From the cell containing the given text, extract its center point as [X, Y] coordinate. 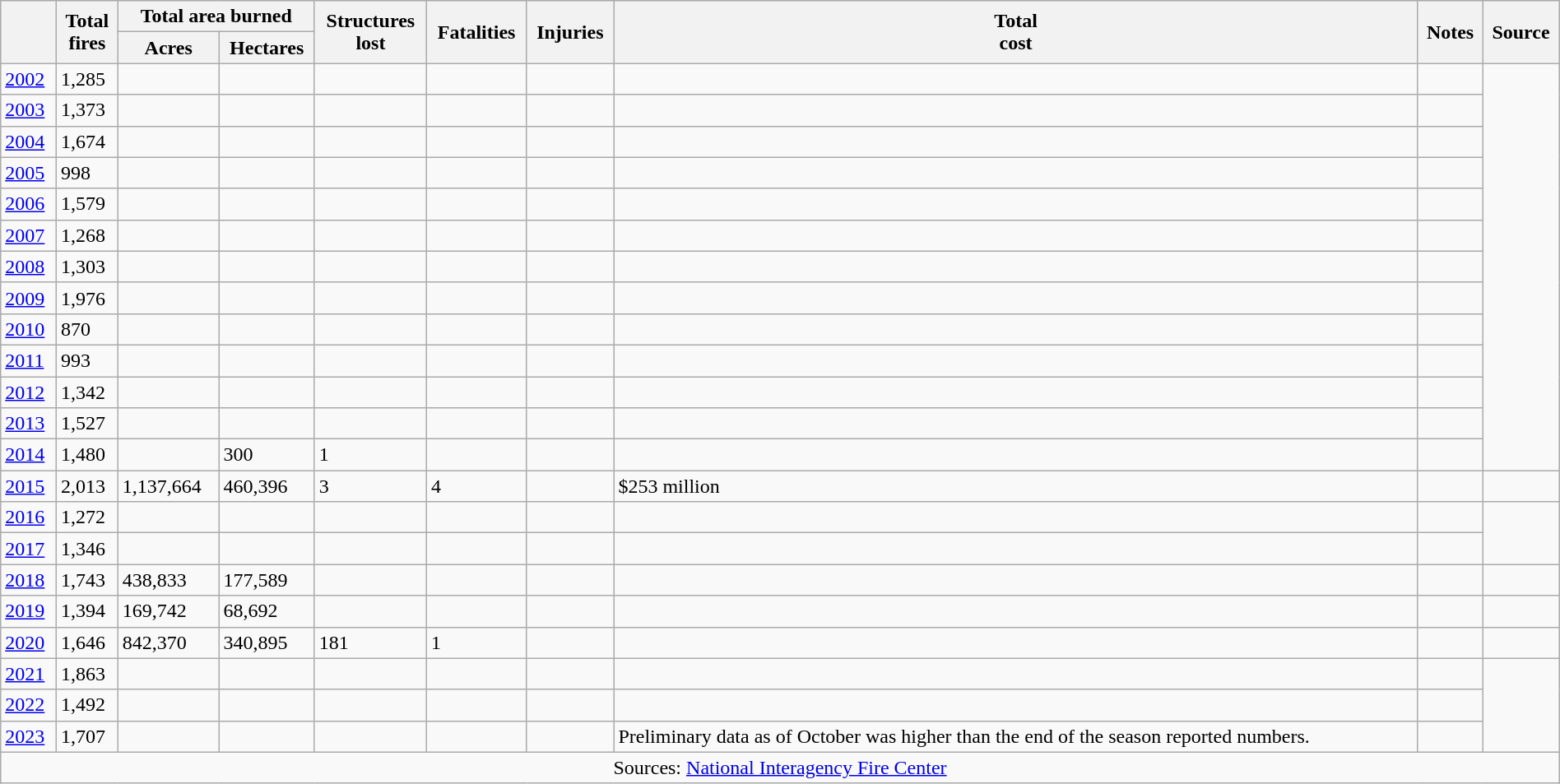
2007 [29, 235]
2013 [29, 424]
1,674 [87, 141]
2003 [29, 110]
2015 [29, 486]
998 [87, 173]
Acres [168, 48]
2022 [29, 705]
1,373 [87, 110]
1,579 [87, 204]
169,742 [168, 611]
1,268 [87, 235]
2023 [29, 736]
993 [87, 360]
340,895 [267, 643]
1,394 [87, 611]
1,976 [87, 298]
$253 million [1015, 486]
Totalfires [87, 32]
438,833 [168, 580]
2005 [29, 173]
1,285 [87, 79]
1,137,664 [168, 486]
2018 [29, 580]
3 [370, 486]
177,589 [267, 580]
1,346 [87, 549]
1,272 [87, 517]
1,743 [87, 580]
2008 [29, 267]
870 [87, 329]
Totalcost [1015, 32]
2020 [29, 643]
Hectares [267, 48]
4 [476, 486]
460,396 [267, 486]
300 [267, 455]
2010 [29, 329]
2017 [29, 549]
2014 [29, 455]
2009 [29, 298]
842,370 [168, 643]
1,342 [87, 392]
2006 [29, 204]
68,692 [267, 611]
2004 [29, 141]
181 [370, 643]
2016 [29, 517]
1,707 [87, 736]
1,646 [87, 643]
2011 [29, 360]
Total area burned [216, 16]
1,303 [87, 267]
Notes [1450, 32]
2021 [29, 674]
Structureslost [370, 32]
Fatalities [476, 32]
2012 [29, 392]
Preliminary data as of October was higher than the end of the season reported numbers. [1015, 736]
1,492 [87, 705]
Source [1521, 32]
Injuries [570, 32]
2002 [29, 79]
1,527 [87, 424]
1,480 [87, 455]
2019 [29, 611]
1,863 [87, 674]
2,013 [87, 486]
Sources: National Interagency Fire Center [780, 768]
